Find where the given text appears and provide that cell's center as [x, y] coordinate. 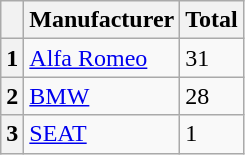
31 [212, 58]
SEAT [102, 134]
Alfa Romeo [102, 58]
Manufacturer [102, 20]
3 [12, 134]
28 [212, 96]
2 [12, 96]
Total [212, 20]
BMW [102, 96]
